Pinpoint the cell where the given text exists, returning its (x, y) midpoint coordinate. 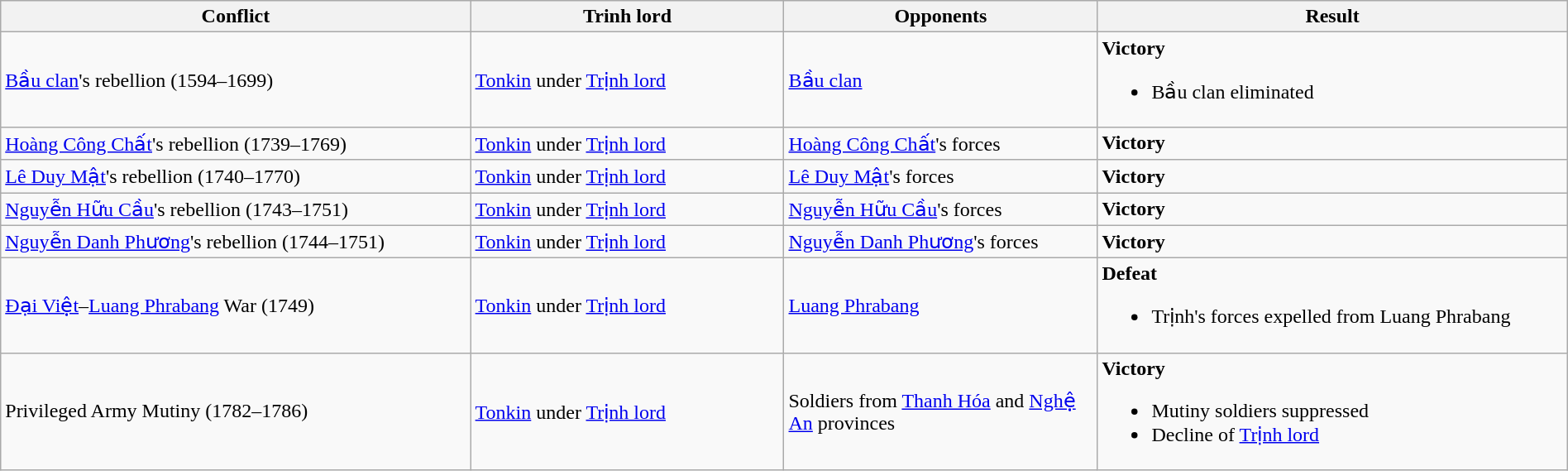
DefeatTrịnh's forces expelled from Luang Phrabang (1332, 306)
Lê Duy Mật's rebellion (1740–1770) (236, 176)
VictoryMutiny soldiers suppressedDecline of Trịnh lord (1332, 411)
Đại Việt–Luang Phrabang War (1749) (236, 306)
Nguyễn Danh Phương's rebellion (1744–1751) (236, 242)
Result (1332, 17)
Nguyễn Hữu Cầu's rebellion (1743–1751) (236, 209)
Nguyễn Danh Phương's forces (941, 242)
Hoàng Công Chất's forces (941, 143)
Soldiers from Thanh Hóa and Nghệ An provinces (941, 411)
Opponents (941, 17)
Lê Duy Mật's forces (941, 176)
Luang Phrabang (941, 306)
Bầu clan (941, 79)
Nguyễn Hữu Cầu's forces (941, 209)
Privileged Army Mutiny (1782–1786) (236, 411)
VictoryBầu clan eliminated (1332, 79)
Bầu clan's rebellion (1594–1699) (236, 79)
Trinh lord (627, 17)
Hoàng Công Chất's rebellion (1739–1769) (236, 143)
Conflict (236, 17)
